Provide the [X, Y] coordinate of the cell's center where the given text is located.  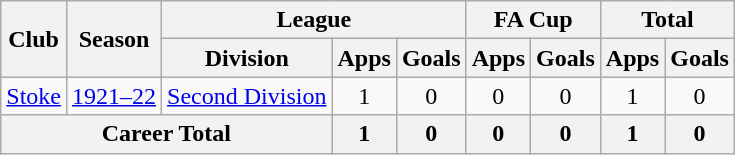
Career Total [166, 134]
Stoke [34, 96]
Season [114, 39]
Total [667, 20]
Club [34, 39]
Division [247, 58]
FA Cup [533, 20]
League [314, 20]
Second Division [247, 96]
1921–22 [114, 96]
